Extract the [X, Y] coordinate from the center of the cell holding the provided text.  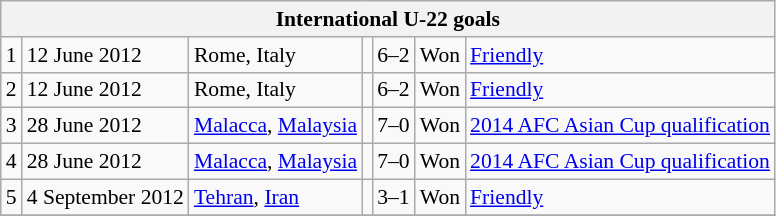
1 [12, 55]
International U-22 goals [388, 19]
3–1 [394, 197]
5 [12, 197]
4 [12, 162]
3 [12, 126]
4 September 2012 [106, 197]
2 [12, 90]
Tehran, Iran [276, 197]
